Pinpoint the cell where the given text exists, returning its (x, y) midpoint coordinate. 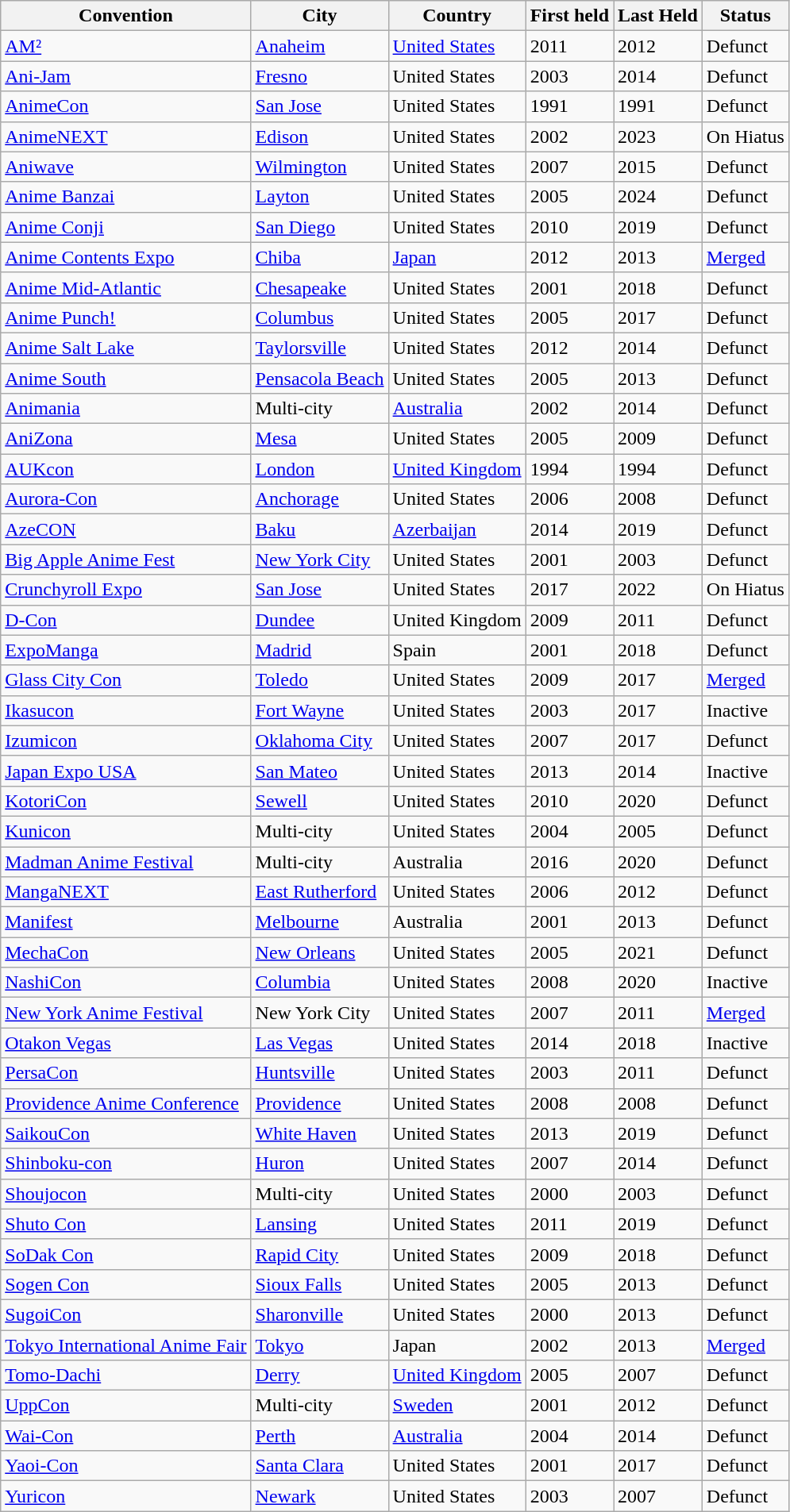
New York Anime Festival (125, 1013)
Melbourne (319, 922)
Anime Salt Lake (125, 348)
Anime Punch! (125, 317)
San Mateo (319, 771)
AzeCON (125, 529)
Shoujocon (125, 1194)
ExpoManga (125, 650)
Shinboku-con (125, 1164)
Anime Mid-Atlantic (125, 287)
Providence (319, 1103)
Santa Clara (319, 1466)
2016 (569, 861)
Taylorsville (319, 348)
Chesapeake (319, 287)
Animania (125, 409)
Ikasucon (125, 710)
Newark (319, 1496)
East Rutherford (319, 892)
AnimeNEXT (125, 137)
Yaoi-Con (125, 1466)
Tomo-Dachi (125, 1375)
Wilmington (319, 167)
Country (457, 16)
Dundee (319, 620)
MangaNEXT (125, 892)
Lansing (319, 1224)
Chiba (319, 257)
Sioux Falls (319, 1284)
UppCon (125, 1406)
Baku (319, 529)
London (319, 469)
Tokyo International Anime Fair (125, 1345)
San Diego (319, 227)
Fort Wayne (319, 710)
Pensacola Beach (319, 379)
Anime Banzai (125, 197)
AM² (125, 46)
Manifest (125, 922)
2022 (658, 590)
Madrid (319, 650)
Perth (319, 1436)
Convention (125, 16)
Anime Conji (125, 227)
Layton (319, 197)
SugoiCon (125, 1314)
Glass City Con (125, 680)
Las Vegas (319, 1043)
Kunicon (125, 831)
Toledo (319, 680)
Spain (457, 650)
Aniwave (125, 167)
Anime Contents Expo (125, 257)
2023 (658, 137)
AUKcon (125, 469)
2021 (658, 952)
KotoriCon (125, 801)
Anime South (125, 379)
Sogen Con (125, 1284)
Edison (319, 137)
Derry (319, 1375)
Japan Expo USA (125, 771)
New Orleans (319, 952)
Anchorage (319, 499)
D-Con (125, 620)
Shuto Con (125, 1224)
Huntsville (319, 1073)
Rapid City (319, 1254)
Azerbaijan (457, 529)
Big Apple Anime Fest (125, 560)
Huron (319, 1164)
First held (569, 16)
Sweden (457, 1406)
Tokyo (319, 1345)
Yuricon (125, 1496)
Status (745, 16)
Wai-Con (125, 1436)
PersaCon (125, 1073)
Madman Anime Festival (125, 861)
AniZona (125, 439)
Mesa (319, 439)
SoDak Con (125, 1254)
Ani-Jam (125, 76)
Aurora-Con (125, 499)
Fresno (319, 76)
Izumicon (125, 741)
MechaCon (125, 952)
AnimeCon (125, 106)
Sharonville (319, 1314)
Anaheim (319, 46)
Oklahoma City (319, 741)
Providence Anime Conference (125, 1103)
City (319, 16)
Sewell (319, 801)
2024 (658, 197)
Otakon Vegas (125, 1043)
2015 (658, 167)
SaikouCon (125, 1133)
NashiCon (125, 983)
Last Held (658, 16)
Crunchyroll Expo (125, 590)
White Haven (319, 1133)
Columbus (319, 317)
Columbia (319, 983)
